Search for the cell housing the specified text and yield its (X, Y) center coordinate. 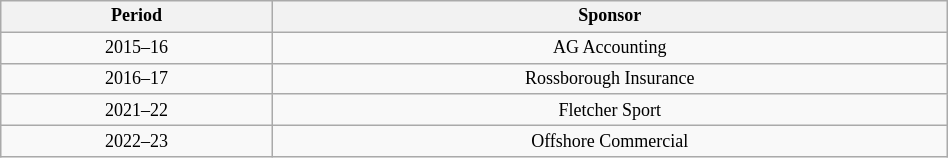
2016–17 (137, 78)
Offshore Commercial (610, 140)
2021–22 (137, 110)
2022–23 (137, 140)
2015–16 (137, 48)
Sponsor (610, 16)
AG Accounting (610, 48)
Period (137, 16)
Rossborough Insurance (610, 78)
Fletcher Sport (610, 110)
